Return (X, Y) of the center of cell containing provided text 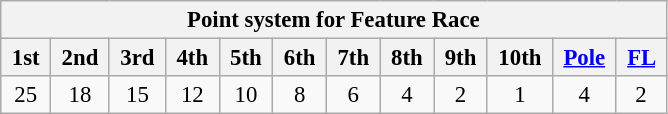
4th (192, 58)
2nd (80, 58)
8 (300, 95)
9th (461, 58)
10 (246, 95)
12 (192, 95)
1 (520, 95)
8th (407, 58)
6 (353, 95)
18 (80, 95)
Point system for Feature Race (334, 20)
6th (300, 58)
25 (26, 95)
3rd (137, 58)
15 (137, 95)
FL (641, 58)
7th (353, 58)
Pole (584, 58)
10th (520, 58)
5th (246, 58)
1st (26, 58)
